Identify which cell holds the provided text, then report its [x, y] central coordinate. 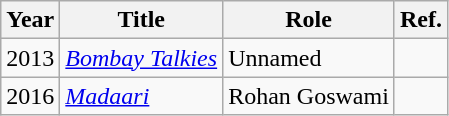
Rohan Goswami [309, 96]
Role [309, 20]
Unnamed [309, 58]
2013 [30, 58]
Ref. [420, 20]
Title [142, 20]
2016 [30, 96]
Madaari [142, 96]
Bombay Talkies [142, 58]
Year [30, 20]
